Provide the (X, Y) coordinate of the cell's center where the given text is located.  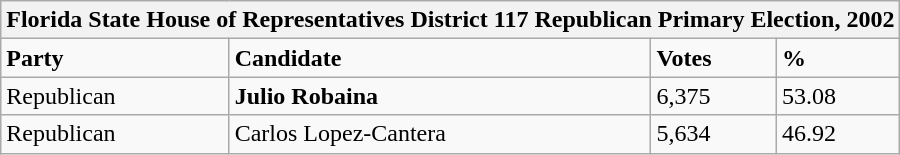
Florida State House of Representatives District 117 Republican Primary Election, 2002 (450, 20)
Carlos Lopez-Cantera (440, 134)
Party (115, 58)
53.08 (838, 96)
6,375 (714, 96)
Votes (714, 58)
46.92 (838, 134)
Candidate (440, 58)
Julio Robaina (440, 96)
% (838, 58)
5,634 (714, 134)
